Extract the [x, y] coordinate from the center of the cell holding the provided text.  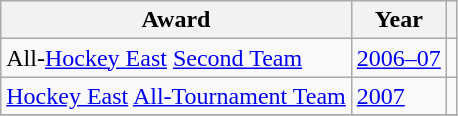
2007 [398, 96]
2006–07 [398, 58]
Year [398, 20]
Award [176, 20]
Hockey East All-Tournament Team [176, 96]
All-Hockey East Second Team [176, 58]
